Pinpoint the cell where the given text exists, returning its [x, y] midpoint coordinate. 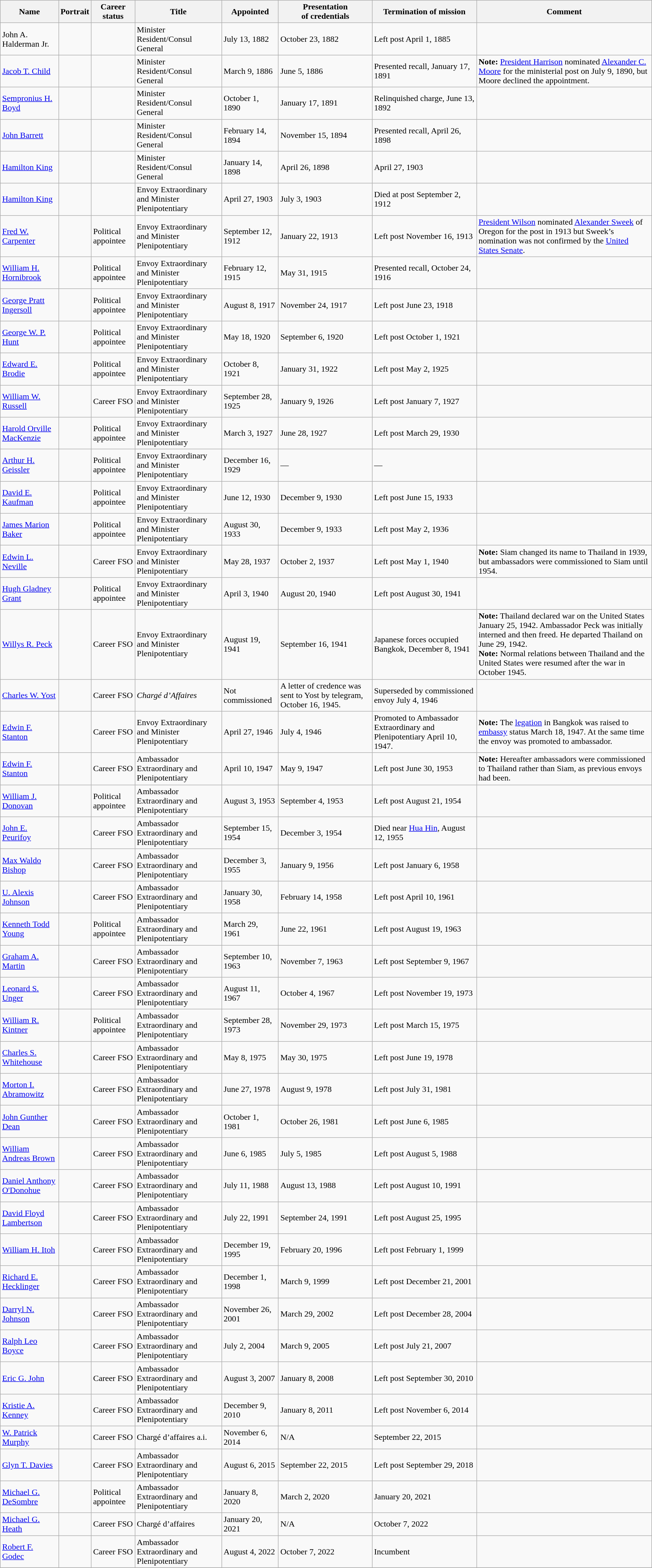
August 4, 2022 [250, 1552]
Incumbent [424, 1552]
Graham A. Martin [29, 961]
William W. Russell [29, 401]
Left post May 2, 1936 [424, 529]
Jacob T. Child [29, 71]
Willys R. Peck [29, 644]
February 12, 1915 [250, 273]
September 28, 1925 [250, 401]
Left post January 7, 1927 [424, 401]
Michael G. DeSombre [29, 1497]
Left post August 25, 1995 [424, 1218]
July 3, 1903 [325, 199]
Eric G. John [29, 1378]
David E. Kaufman [29, 497]
May 30, 1975 [325, 1057]
Left post February 1, 1999 [424, 1250]
October 1, 1981 [250, 1121]
Left post September 30, 2010 [424, 1378]
March 2, 2020 [325, 1497]
December 1, 1998 [250, 1282]
Left post April 10, 1961 [424, 897]
June 28, 1927 [325, 433]
Presented recall, April 26, 1898 [424, 135]
August 30, 1933 [250, 529]
Fred W. Carpenter [29, 236]
November 26, 2001 [250, 1314]
April 26, 1898 [325, 167]
Title [178, 12]
Left post July 31, 1981 [424, 1089]
August 19, 1941 [250, 644]
Chargé d’Affaires [178, 695]
Appointed [250, 12]
February 20, 1996 [325, 1250]
Comment [564, 12]
September 15, 1954 [250, 833]
President Wilson nominated Alexander Sweek of Oregon for the post in 1913 but Sweek’s nomination was not confirmed by the United States Senate. [564, 236]
August 3, 2007 [250, 1378]
John E. Peurifoy [29, 833]
Relinquished charge, June 13, 1892 [424, 103]
Left post June 19, 1978 [424, 1057]
Not commissioned [250, 695]
October 8, 1921 [250, 369]
Left post July 21, 2007 [424, 1346]
John Gunther Dean [29, 1121]
August 8, 1917 [250, 305]
Japanese forces occupied Bangkok, December 8, 1941 [424, 644]
Left post January 6, 1958 [424, 865]
Glyn T. Davies [29, 1465]
Ralph Leo Boyce [29, 1346]
Left post August 21, 1954 [424, 801]
Edward E. Brodie [29, 369]
Presentationof credentials [325, 12]
George W. P. Hunt [29, 337]
June 22, 1961 [325, 929]
April 10, 1947 [250, 769]
Kenneth Todd Young [29, 929]
William J. Donovan [29, 801]
March 9, 2005 [325, 1346]
October 2, 1937 [325, 561]
Left post October 1, 1921 [424, 337]
May 8, 1975 [250, 1057]
Died near Hua Hin, August 12, 1955 [424, 833]
Robert F. Godec [29, 1552]
December 16, 1929 [250, 465]
May 18, 1920 [250, 337]
March 29, 1961 [250, 929]
February 14, 1894 [250, 135]
June 27, 1978 [250, 1089]
September 16, 1941 [325, 644]
May 9, 1947 [325, 769]
June 12, 1930 [250, 497]
Max Waldo Bishop [29, 865]
Morton I. Abramowitz [29, 1089]
Note: The legation in Bangkok was raised to embassy status March 18, 1947. At the same time the envoy was promoted to ambassador. [564, 732]
Promoted to Ambassador Extraordinary and Plenipotentiary April 10, 1947. [424, 732]
Richard E. Hecklinger [29, 1282]
John A. Halderman Jr. [29, 39]
Darryl N. Johnson [29, 1314]
November 7, 1963 [325, 961]
December 3, 1955 [250, 865]
Michael G. Heath [29, 1524]
Left post August 19, 1963 [424, 929]
Daniel Anthony O'Donohue [29, 1186]
November 29, 1973 [325, 1025]
Edwin L. Neville [29, 561]
March 29, 2002 [325, 1314]
September 4, 1953 [325, 801]
June 5, 1886 [325, 71]
George Pratt Ingersoll [29, 305]
Termination of mission [424, 12]
February 14, 1958 [325, 897]
June 6, 1985 [250, 1154]
July 5, 1985 [325, 1154]
October 4, 1967 [325, 993]
September 12, 1912 [250, 236]
Portrait [75, 12]
Left post December 28, 2004 [424, 1314]
January 8, 2008 [325, 1378]
Hugh Gladney Grant [29, 593]
December 9, 1933 [325, 529]
January 8, 2011 [325, 1410]
Left post June 23, 1918 [424, 305]
William Andreas Brown [29, 1154]
Left post September 9, 1967 [424, 961]
Arthur H. Geissler [29, 465]
August 3, 1953 [250, 801]
January 22, 1913 [325, 236]
March 3, 1927 [250, 433]
Note: Hereafter ambassadors were commissioned to Thailand rather than Siam, as previous envoys had been. [564, 769]
January 14, 1898 [250, 167]
Left post August 10, 1991 [424, 1186]
April 27, 1946 [250, 732]
Career status [113, 12]
Left post June 30, 1953 [424, 769]
A letter of credence was sent to Yost by telegram, October 16, 1945. [325, 695]
August 20, 1940 [325, 593]
November 15, 1894 [325, 135]
Chargé d’affaires [178, 1524]
December 19, 1995 [250, 1250]
January 8, 2020 [250, 1497]
Died at post September 2, 1912 [424, 199]
August 9, 1978 [325, 1089]
September 10, 1963 [250, 961]
Left post June 6, 1985 [424, 1121]
Note: President Harrison nominated Alexander C. Moore for the ministerial post on July 9, 1890, but Moore declined the appointment. [564, 71]
November 24, 1917 [325, 305]
U. Alexis Johnson [29, 897]
Left post June 15, 1933 [424, 497]
Left post March 29, 1930 [424, 433]
April 3, 1940 [250, 593]
Left post August 30, 1941 [424, 593]
December 9, 1930 [325, 497]
Left post December 21, 2001 [424, 1282]
Left post November 6, 2014 [424, 1410]
Charles W. Yost [29, 695]
William H. Itoh [29, 1250]
Presented recall, January 17, 1891 [424, 71]
July 13, 1882 [250, 39]
January 17, 1891 [325, 103]
Left post August 5, 1988 [424, 1154]
September 6, 1920 [325, 337]
January 31, 1922 [325, 369]
October 1, 1890 [250, 103]
Left post September 29, 2018 [424, 1465]
July 4, 1946 [325, 732]
Superseded by commissioned envoy July 4, 1946 [424, 695]
Left post November 16, 1913 [424, 236]
Sempronius H. Boyd [29, 103]
James Marion Baker [29, 529]
March 9, 1999 [325, 1282]
Kristie A. Kenney [29, 1410]
Leonard S. Unger [29, 993]
January 9, 1926 [325, 401]
William H. Hornibrook [29, 273]
August 11, 1967 [250, 993]
March 9, 1886 [250, 71]
October 26, 1981 [325, 1121]
July 22, 1991 [250, 1218]
Harold Orville MacKenzie [29, 433]
W. Patrick Murphy [29, 1437]
Left post November 19, 1973 [424, 993]
Left post May 1, 1940 [424, 561]
Left post April 1, 1885 [424, 39]
May 31, 1915 [325, 273]
Name [29, 12]
October 23, 1882 [325, 39]
August 6, 2015 [250, 1465]
David Floyd Lambertson [29, 1218]
Left post March 15, 1975 [424, 1025]
Charles S. Whitehouse [29, 1057]
Chargé d’affaires a.i. [178, 1437]
November 6, 2014 [250, 1437]
January 9, 1956 [325, 865]
January 30, 1958 [250, 897]
Presented recall, October 24, 1916 [424, 273]
John Barrett [29, 135]
William R. Kintner [29, 1025]
December 9, 2010 [250, 1410]
July 11, 1988 [250, 1186]
Note: Siam changed its name to Thailand in 1939, but ambassadors were commissioned to Siam until 1954. [564, 561]
September 28, 1973 [250, 1025]
May 28, 1937 [250, 561]
Left post May 2, 1925 [424, 369]
September 24, 1991 [325, 1218]
August 13, 1988 [325, 1186]
December 3, 1954 [325, 833]
July 2, 2004 [250, 1346]
